Find where the given text appears and provide that cell's center as [X, Y] coordinate. 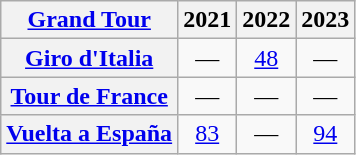
Vuelta a España [90, 134]
2022 [266, 20]
83 [208, 134]
48 [266, 58]
2021 [208, 20]
Grand Tour [90, 20]
2023 [326, 20]
Giro d'Italia [90, 58]
Tour de France [90, 96]
94 [326, 134]
